Capture the cell that displays the provided text and extract its (x, y) central coordinate. 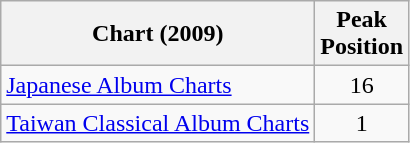
Taiwan Classical Album Charts (158, 123)
1 (362, 123)
PeakPosition (362, 34)
Japanese Album Charts (158, 85)
Chart (2009) (158, 34)
16 (362, 85)
